Extract the [X, Y] coordinate from the center of the cell holding the provided text.  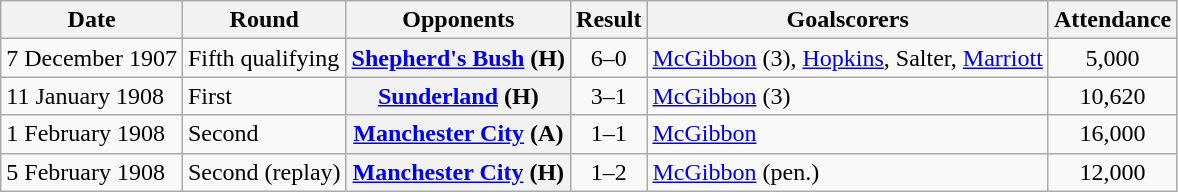
1–1 [609, 134]
5 February 1908 [92, 172]
McGibbon [848, 134]
1–2 [609, 172]
Sunderland (H) [458, 96]
7 December 1907 [92, 58]
5,000 [1112, 58]
Second (replay) [264, 172]
10,620 [1112, 96]
1 February 1908 [92, 134]
Result [609, 20]
McGibbon (3), Hopkins, Salter, Marriott [848, 58]
Goalscorers [848, 20]
12,000 [1112, 172]
Manchester City (A) [458, 134]
Second [264, 134]
3–1 [609, 96]
Attendance [1112, 20]
Manchester City (H) [458, 172]
11 January 1908 [92, 96]
16,000 [1112, 134]
Date [92, 20]
Opponents [458, 20]
McGibbon (pen.) [848, 172]
First [264, 96]
6–0 [609, 58]
McGibbon (3) [848, 96]
Round [264, 20]
Fifth qualifying [264, 58]
Shepherd's Bush (H) [458, 58]
